From the cell containing the given text, extract its center point as (X, Y) coordinate. 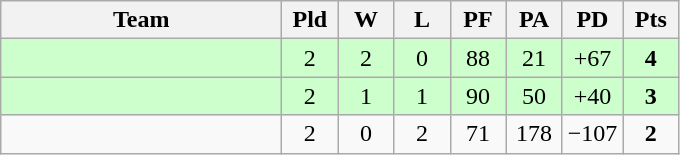
3 (651, 96)
Pld (310, 20)
+67 (592, 58)
88 (478, 58)
L (422, 20)
178 (534, 134)
71 (478, 134)
PA (534, 20)
21 (534, 58)
−107 (592, 134)
PD (592, 20)
Pts (651, 20)
PF (478, 20)
4 (651, 58)
Team (142, 20)
+40 (592, 96)
W (366, 20)
50 (534, 96)
90 (478, 96)
